Pinpoint the cell where the given text exists, returning its [x, y] midpoint coordinate. 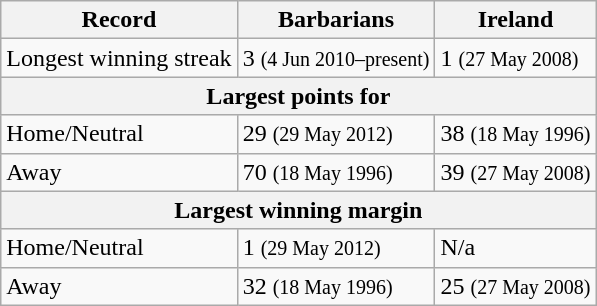
32 (18 May 1996) [336, 286]
1 (27 May 2008) [516, 58]
Largest winning margin [298, 210]
Barbarians [336, 20]
25 (27 May 2008) [516, 286]
70 (18 May 1996) [336, 172]
3 (4 Jun 2010–present) [336, 58]
29 (29 May 2012) [336, 134]
N/a [516, 248]
Record [119, 20]
Ireland [516, 20]
39 (27 May 2008) [516, 172]
38 (18 May 1996) [516, 134]
Largest points for [298, 96]
Longest winning streak [119, 58]
1 (29 May 2012) [336, 248]
